Search for the cell housing the specified text and yield its (X, Y) center coordinate. 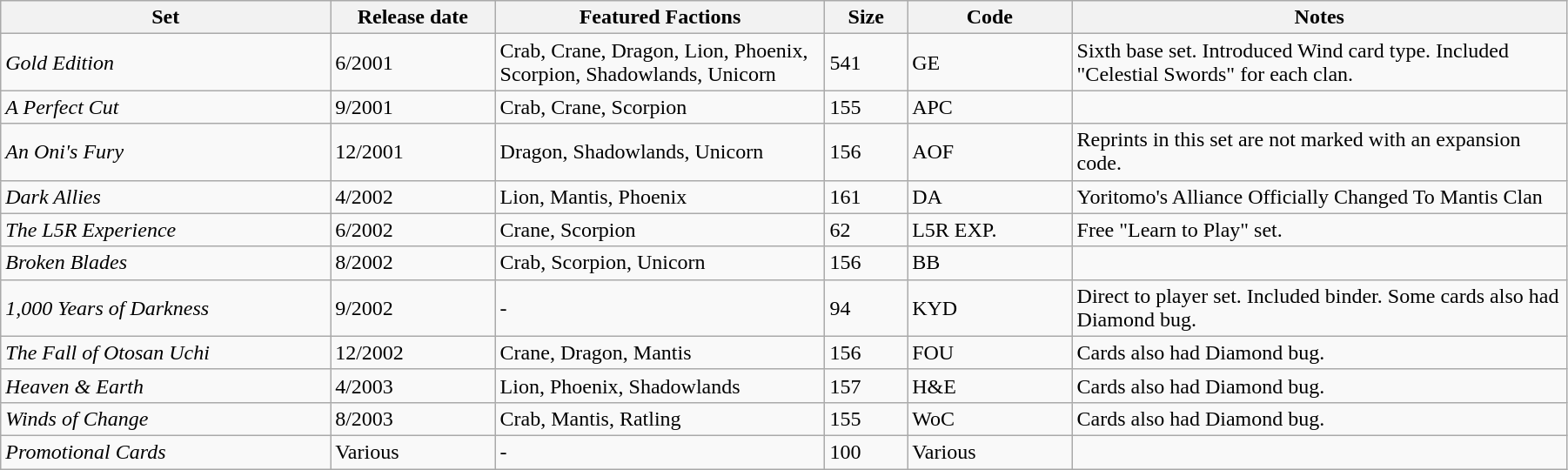
Set (165, 17)
94 (867, 308)
Winds of Change (165, 419)
1,000 Years of Darkness (165, 308)
The Fall of Otosan Uchi (165, 352)
Lion, Phoenix, Shadowlands (660, 386)
8/2002 (412, 263)
L5R EXP. (990, 230)
Direct to player set. Included binder. Some cards also had Diamond bug. (1319, 308)
Crab, Crane, Dragon, Lion, Phoenix, Scorpion, Shadowlands, Unicorn (660, 63)
DA (990, 197)
4/2002 (412, 197)
9/2002 (412, 308)
Free "Learn to Play" set. (1319, 230)
GE (990, 63)
Lion, Mantis, Phoenix (660, 197)
157 (867, 386)
Notes (1319, 17)
KYD (990, 308)
A Perfect Cut (165, 107)
Featured Factions (660, 17)
Crane, Dragon, Mantis (660, 352)
12/2001 (412, 151)
H&E (990, 386)
FOU (990, 352)
APC (990, 107)
Promotional Cards (165, 452)
6/2002 (412, 230)
9/2001 (412, 107)
Crab, Crane, Scorpion (660, 107)
Dragon, Shadowlands, Unicorn (660, 151)
Yoritomo's Alliance Officially Changed To Mantis Clan (1319, 197)
161 (867, 197)
Crab, Mantis, Ratling (660, 419)
Reprints in this set are not marked with an expansion code. (1319, 151)
100 (867, 452)
AOF (990, 151)
8/2003 (412, 419)
Code (990, 17)
Release date (412, 17)
Gold Edition (165, 63)
Dark Allies (165, 197)
An Oni's Fury (165, 151)
Crab, Scorpion, Unicorn (660, 263)
Sixth base set. Introduced Wind card type. Included "Celestial Swords" for each clan. (1319, 63)
BB (990, 263)
4/2003 (412, 386)
Size (867, 17)
62 (867, 230)
6/2001 (412, 63)
12/2002 (412, 352)
WoC (990, 419)
Crane, Scorpion (660, 230)
Broken Blades (165, 263)
541 (867, 63)
The L5R Experience (165, 230)
Heaven & Earth (165, 386)
